Return [x, y] of the center of cell containing provided text 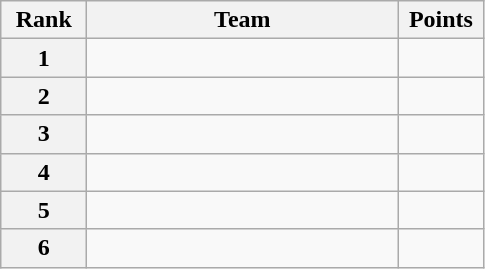
Team [242, 20]
4 [44, 172]
5 [44, 210]
1 [44, 58]
3 [44, 134]
6 [44, 248]
2 [44, 96]
Points [441, 20]
Rank [44, 20]
